Pinpoint the cell where the given text exists, returning its (x, y) midpoint coordinate. 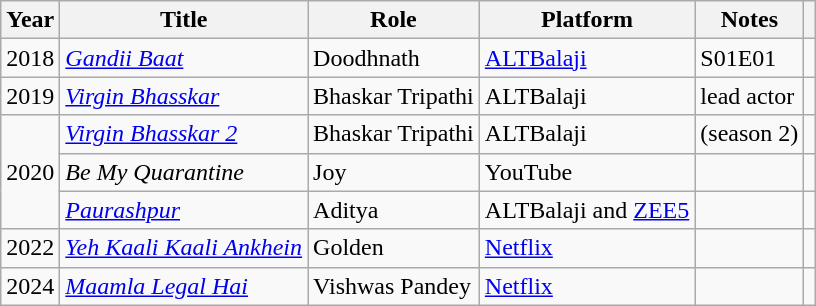
Notes (750, 20)
Joy (394, 172)
2020 (30, 172)
Vishwas Pandey (394, 286)
Title (184, 20)
Doodhnath (394, 58)
Golden (394, 248)
S01E01 (750, 58)
Be My Quarantine (184, 172)
2022 (30, 248)
Role (394, 20)
YouTube (586, 172)
2024 (30, 286)
Virgin Bhasskar (184, 96)
Paurashpur (184, 210)
(season 2) (750, 134)
Aditya (394, 210)
2019 (30, 96)
Year (30, 20)
Yeh Kaali Kaali Ankhein (184, 248)
Platform (586, 20)
Virgin Bhasskar 2 (184, 134)
Maamla Legal Hai (184, 286)
lead actor (750, 96)
2018 (30, 58)
Gandii Baat (184, 58)
ALTBalaji and ZEE5 (586, 210)
